Scan for the cell matching the given text and deliver its (X, Y) coordinate at center. 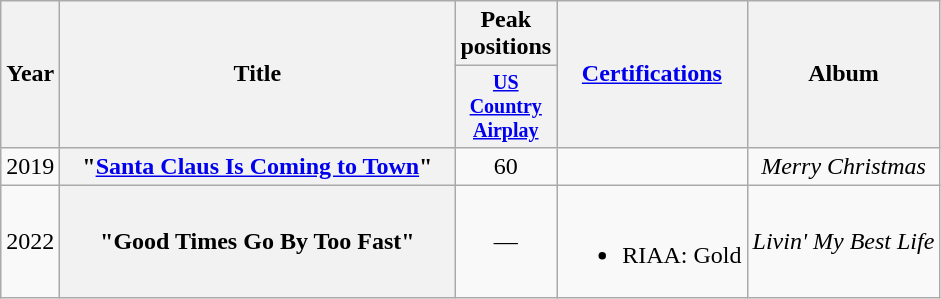
Merry Christmas (844, 166)
2019 (30, 166)
RIAA: Gold (652, 242)
US Country Airplay (506, 106)
— (506, 242)
Title (258, 74)
Livin' My Best Life (844, 242)
Album (844, 74)
Certifications (652, 74)
"Santa Claus Is Coming to Town" (258, 166)
60 (506, 166)
2022 (30, 242)
Year (30, 74)
"Good Times Go By Too Fast" (258, 242)
Peakpositions (506, 34)
